Find where the given text appears and provide that cell's center as (X, Y) coordinate. 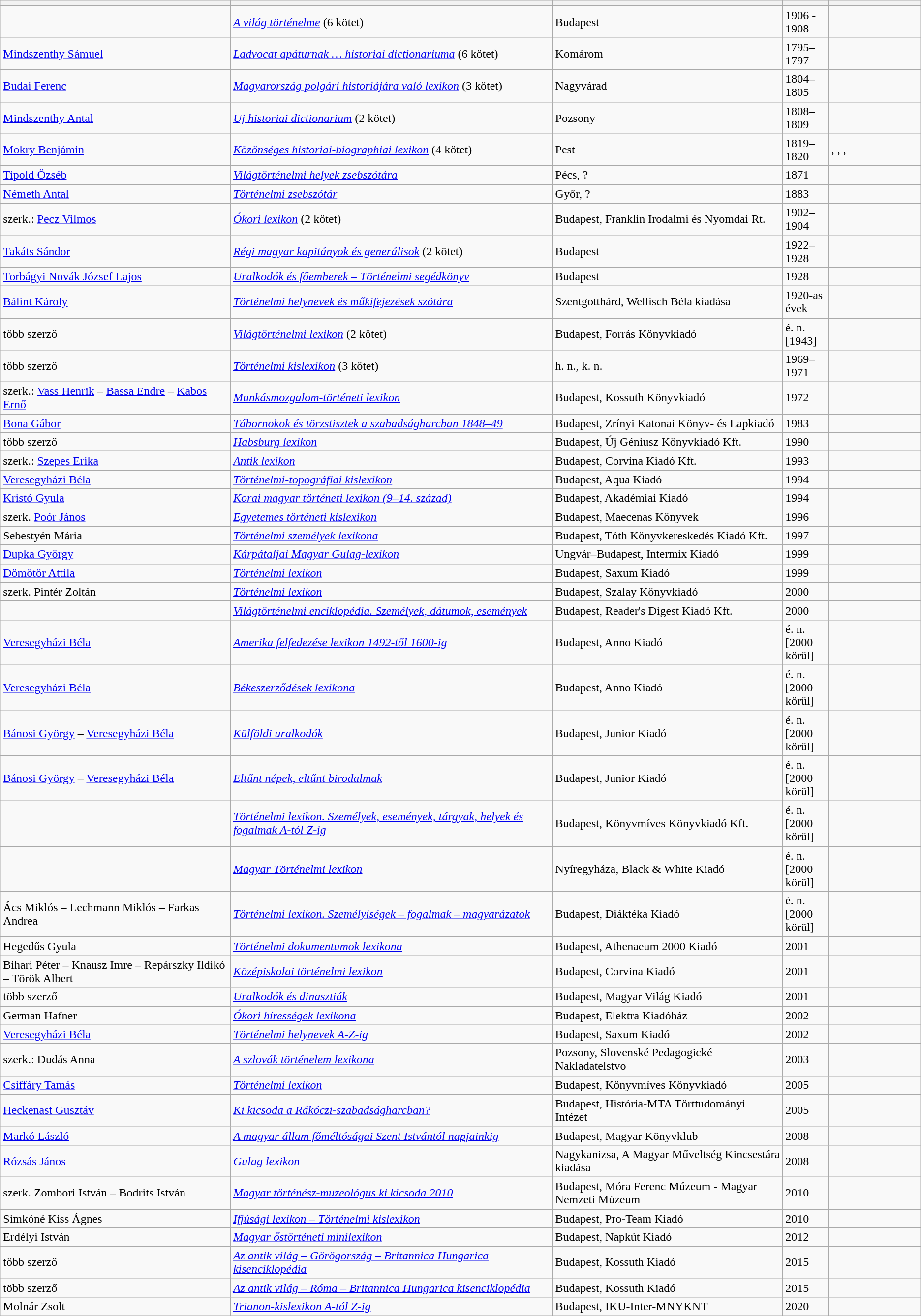
Budapest, Új Géniusz Könyvkiadó Kft. (668, 442)
Ki kicsoda a Rákóczi-szabadságharcban? (392, 1110)
Régi magyar kapitányok és generálisok (2 kötet) (392, 251)
Középiskolai történelmi lexikon (392, 972)
1972 (806, 398)
Budapest, Akadémiai Kiadó (668, 498)
1804–1805 (806, 86)
Szentgotthárd, Wellisch Béla kiadása (668, 302)
Heckenast Gusztáv (116, 1110)
Történelmi kislexikon (3 kötet) (392, 366)
Történelmi zsebszótár (392, 194)
Budapest, História-MTA Törttudományi Intézet (668, 1110)
Budapest, IKU-Inter-MNYKNT (668, 1307)
Dupka György (116, 554)
szerk.: Dudás Anna (116, 1059)
Magyar történész-muzeológus ki kicsoda 2010 (392, 1193)
Amerika felfedezése lexikon 1492-től 1600-ig (392, 642)
szerk.: Vass Henrik – Bassa Endre – Kabos Ernő (116, 398)
Budapest, Elektra Kiadóház (668, 1016)
Habsburg lexikon (392, 442)
Kárpátaljai Magyar Gulag-lexikon (392, 554)
Az antik világ – Róma – Britannica Hungarica kisenciklopédia (392, 1288)
Kristó Gyula (116, 498)
Ifjúsági lexikon – Történelmi kislexikon (392, 1218)
Történelmi dokumentumok lexikona (392, 946)
Ókori lexikon (2 kötet) (392, 219)
1906 - 1908 (806, 22)
szerk.: Szepes Erika (116, 461)
Nyíregyháza, Black & White Kiadó (668, 869)
A szlovák történelem lexikona (392, 1059)
Nagyvárad (668, 86)
Ladvocat apáturnak … historiai dictionariuma (6 kötet) (392, 54)
é. n. [1943] (806, 333)
Takáts Sándor (116, 251)
A magyar állam főméltóságai Szent Istvántól napjainkig (392, 1136)
A világ történelme (6 kötet) (392, 22)
Simkóné Kiss Ágnes (116, 1218)
Gulag lexikon (392, 1161)
Világtörténelmi lexikon (2 kötet) (392, 333)
German Hafner (116, 1016)
h. n., k. n. (668, 366)
Győr, ? (668, 194)
Történelmi-topográfiai kislexikon (392, 479)
Bona Gábor (116, 423)
Külföldi uralkodók (392, 733)
1819–1820 (806, 150)
Ungvár–Budapest, Intermix Kiadó (668, 554)
Budapest, Könyvmíves Könyvkiadó (668, 1085)
Egyetemes történeti kislexikon (392, 517)
Közönséges historiai-biographiai lexikon (4 kötet) (392, 150)
1922–1928 (806, 251)
Uralkodók és dinasztiák (392, 997)
Molnár Zsolt (116, 1307)
Történelmi lexikon. Személyiségek – fogalmak – magyarázatok (392, 914)
Torbágyi Novák József Lajos (116, 276)
Komárom (668, 54)
Történelmi helynevek A-Z-ig (392, 1034)
1902–1904 (806, 219)
Budapest, Reader's Digest Kiadó Kft. (668, 610)
Hegedűs Gyula (116, 946)
Történelmi személyek lexikona (392, 536)
1990 (806, 442)
Világtörténelmi helyek zsebszótára (392, 175)
Eltűnt népek, eltűnt birodalmak (392, 778)
Budapest, Pro-Team Kiadó (668, 1218)
Pest (668, 150)
szerk. Pintér Zoltán (116, 592)
Magyarország polgári historiájára való lexikon (3 kötet) (392, 86)
Dömötör Attila (116, 573)
Pécs, ? (668, 175)
szerk.: Pecz Vilmos (116, 219)
1795–1797 (806, 54)
Budapest, Tóth Könyvkereskedés Kiadó Kft. (668, 536)
Világtörténelmi enciklopédia. Személyek, dátumok, események (392, 610)
Budapest, Maecenas Könyvek (668, 517)
Uralkodók és főemberek – Történelmi segédkönyv (392, 276)
Budapest, Napkút Kiadó (668, 1237)
Pozsony, Slovenské Pedagogické Nakladatelstvo (668, 1059)
szerk. Poór János (116, 517)
Munkásmozgalom-történeti lexikon (392, 398)
2012 (806, 1237)
1928 (806, 276)
1920-as évek (806, 302)
1969–1971 (806, 366)
Budapest, Szalay Könyvkiadó (668, 592)
Sebestyén Mária (116, 536)
Budapest, Franklin Irodalmi és Nyomdai Rt. (668, 219)
Rózsás János (116, 1161)
1993 (806, 461)
Korai magyar történeti lexikon (9–14. század) (392, 498)
Ács Miklós – Lechmann Miklós – Farkas Andrea (116, 914)
Bihari Péter – Knausz Imre – Repárszky Ildikó – Török Albert (116, 972)
Markó László (116, 1136)
Történelmi helynevek és műkifejezések szótára (392, 302)
Budapest, Forrás Könyvkiadó (668, 333)
Mindszenthy Antal (116, 118)
2020 (806, 1307)
Trianon-kislexikon A-tól Z-ig (392, 1307)
Budapest, Kossuth Könyvkiadó (668, 398)
Mokry Benjámin (116, 150)
2003 (806, 1059)
Pozsony (668, 118)
Bálint Károly (116, 302)
1983 (806, 423)
Csiffáry Tamás (116, 1085)
Békeszerződések lexikona (392, 688)
Uj historiai dictionarium (2 kötet) (392, 118)
Németh Antal (116, 194)
Budapest, Móra Ferenc Múzeum - Magyar Nemzeti Múzeum (668, 1193)
1808–1809 (806, 118)
Budapest, Magyar Világ Kiadó (668, 997)
Az antik világ – Görögország – Britannica Hungarica kisenciklopédia (392, 1263)
Ókori hírességek lexikona (392, 1016)
Budapest, Aqua Kiadó (668, 479)
Budapest, Corvina Kiadó (668, 972)
Budapest, Könyvmíves Könyvkiadó Kft. (668, 824)
1871 (806, 175)
Nagykanizsa, A Magyar Műveltség Kincsestára kiadása (668, 1161)
Magyar Történelmi lexikon (392, 869)
Budapest, Zrínyi Katonai Könyv- és Lapkiadó (668, 423)
1996 (806, 517)
Magyar őstörténeti minilexikon (392, 1237)
Budapest, Magyar Könyvklub (668, 1136)
Erdélyi István (116, 1237)
Mindszenthy Sámuel (116, 54)
szerk. Zombori István – Bodrits István (116, 1193)
, , , (875, 150)
Antik lexikon (392, 461)
Budai Ferenc (116, 86)
Történelmi lexikon. Személyek, események, tárgyak, helyek és fogalmak A-tól Z-ig (392, 824)
1883 (806, 194)
Budapest, Athenaeum 2000 Kiadó (668, 946)
Budapest, Diáktéka Kiadó (668, 914)
Budapest, Corvina Kiadó Kft. (668, 461)
Tábornokok és törzstisztek a szabadságharcban 1848–49 (392, 423)
1997 (806, 536)
Tipold Özséb (116, 175)
